Pinpoint the cell where the given text exists, returning its (x, y) midpoint coordinate. 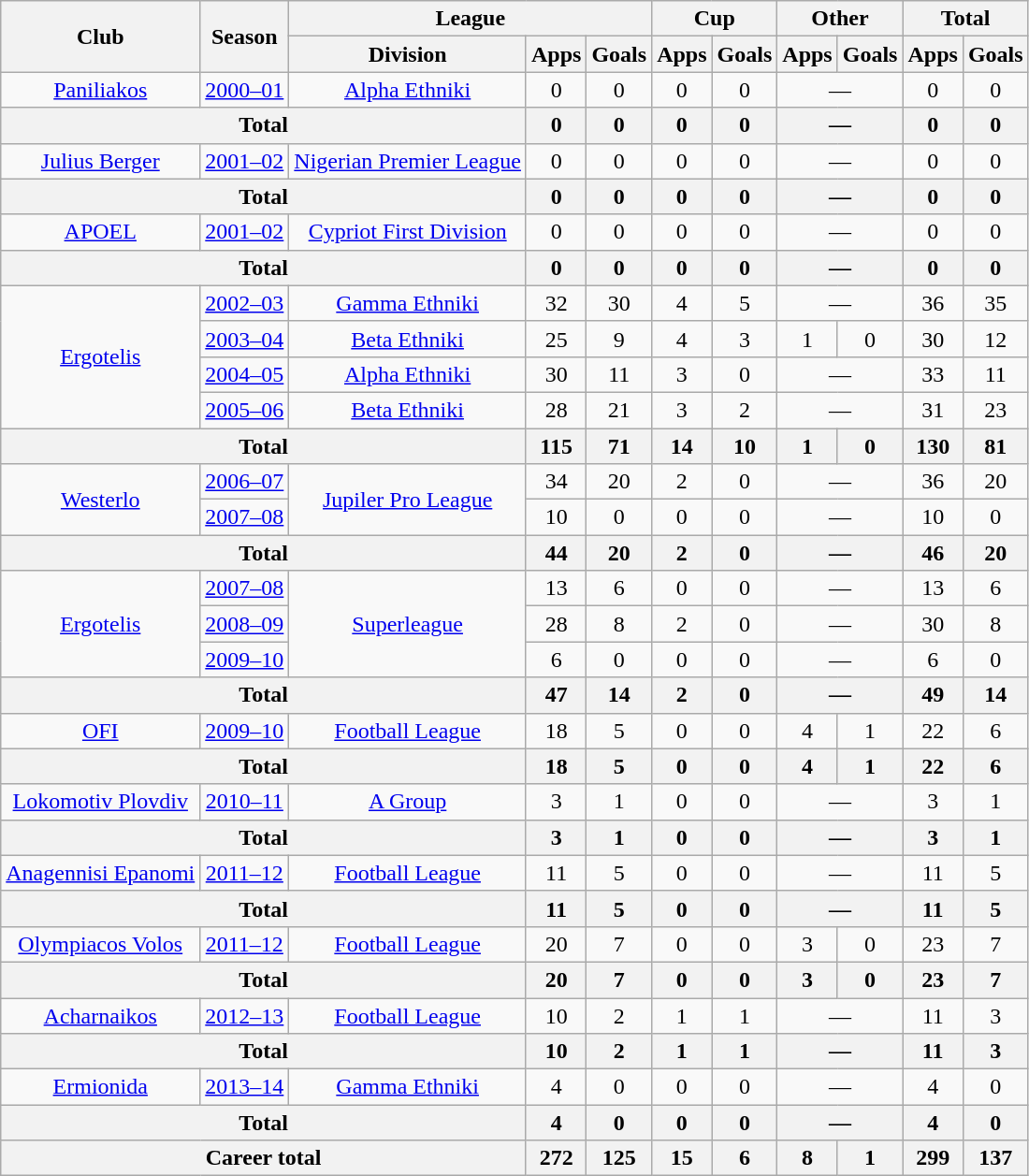
2003–04 (245, 339)
2000–01 (245, 90)
APOEL (101, 232)
25 (556, 339)
Season (245, 36)
Division (408, 54)
Superleague (408, 624)
Cypriot First Division (408, 232)
137 (995, 1158)
46 (933, 553)
9 (619, 339)
Anagennisi Epanomi (101, 873)
Paniliakos (101, 90)
71 (619, 446)
2013–14 (245, 1087)
33 (933, 374)
OFI (101, 731)
2004–05 (245, 374)
Other (840, 19)
35 (995, 303)
Julius Berger (101, 161)
47 (556, 695)
A Group (408, 802)
115 (556, 446)
2008–09 (245, 624)
2010–11 (245, 802)
Career total (264, 1158)
130 (933, 446)
21 (619, 410)
31 (933, 410)
81 (995, 446)
2006–07 (245, 482)
2002–03 (245, 303)
2005–06 (245, 410)
Ermionida (101, 1087)
34 (556, 482)
272 (556, 1158)
Club (101, 36)
299 (933, 1158)
2012–13 (245, 1015)
Jupiler Pro League (408, 500)
12 (995, 339)
49 (933, 695)
League (471, 19)
Lokomotiv Plovdiv (101, 802)
Olympiacos Volos (101, 944)
Westerlo (101, 500)
44 (556, 553)
Cup (715, 19)
125 (619, 1158)
15 (682, 1158)
32 (556, 303)
Acharnaikos (101, 1015)
Nigerian Premier League (408, 161)
